Pinpoint the cell where the given text exists, returning its (X, Y) midpoint coordinate. 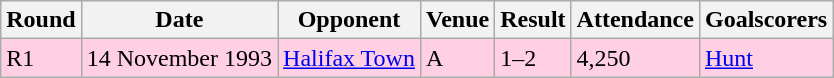
Round (41, 20)
A (457, 58)
Result (533, 20)
Opponent (350, 20)
14 November 1993 (179, 58)
Halifax Town (350, 58)
Hunt (766, 58)
Attendance (635, 20)
Goalscorers (766, 20)
R1 (41, 58)
1–2 (533, 58)
4,250 (635, 58)
Date (179, 20)
Venue (457, 20)
